Extract the [X, Y] coordinate from the center of the cell holding the provided text.  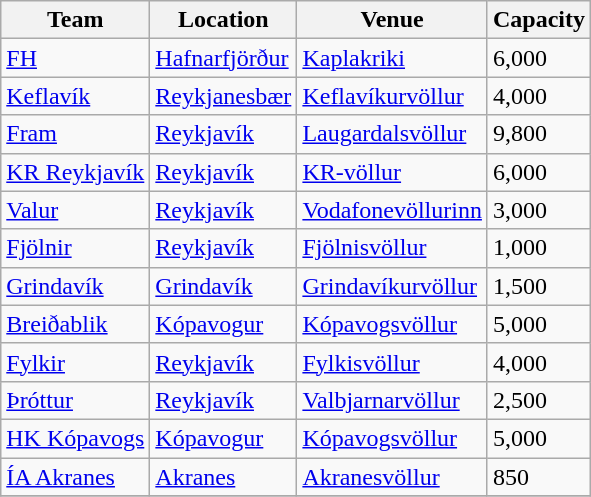
Laugardalsvöllur [392, 134]
HK Kópavogs [76, 438]
1,000 [538, 248]
Fjölnir [76, 248]
Breiðablik [76, 324]
2,500 [538, 400]
3,000 [538, 210]
Fjölnisvöllur [392, 248]
Þróttur [76, 400]
ÍA Akranes [76, 477]
KR-völlur [392, 172]
Keflavík [76, 96]
Akranesvöllur [392, 477]
Venue [392, 20]
KR Reykjavík [76, 172]
Valur [76, 210]
9,800 [538, 134]
Fylkir [76, 362]
Akranes [224, 477]
Kaplakriki [392, 58]
Fylkisvöllur [392, 362]
Fram [76, 134]
1,500 [538, 286]
Location [224, 20]
Grindavíkurvöllur [392, 286]
Hafnarfjörður [224, 58]
Keflavíkurvöllur [392, 96]
Vodafonevöllurinn [392, 210]
FH [76, 58]
Valbjarnarvöllur [392, 400]
Team [76, 20]
Capacity [538, 20]
Reykjanesbær [224, 96]
850 [538, 477]
